Detect which cell encompasses the target text, then output its [X, Y] center coordinate. 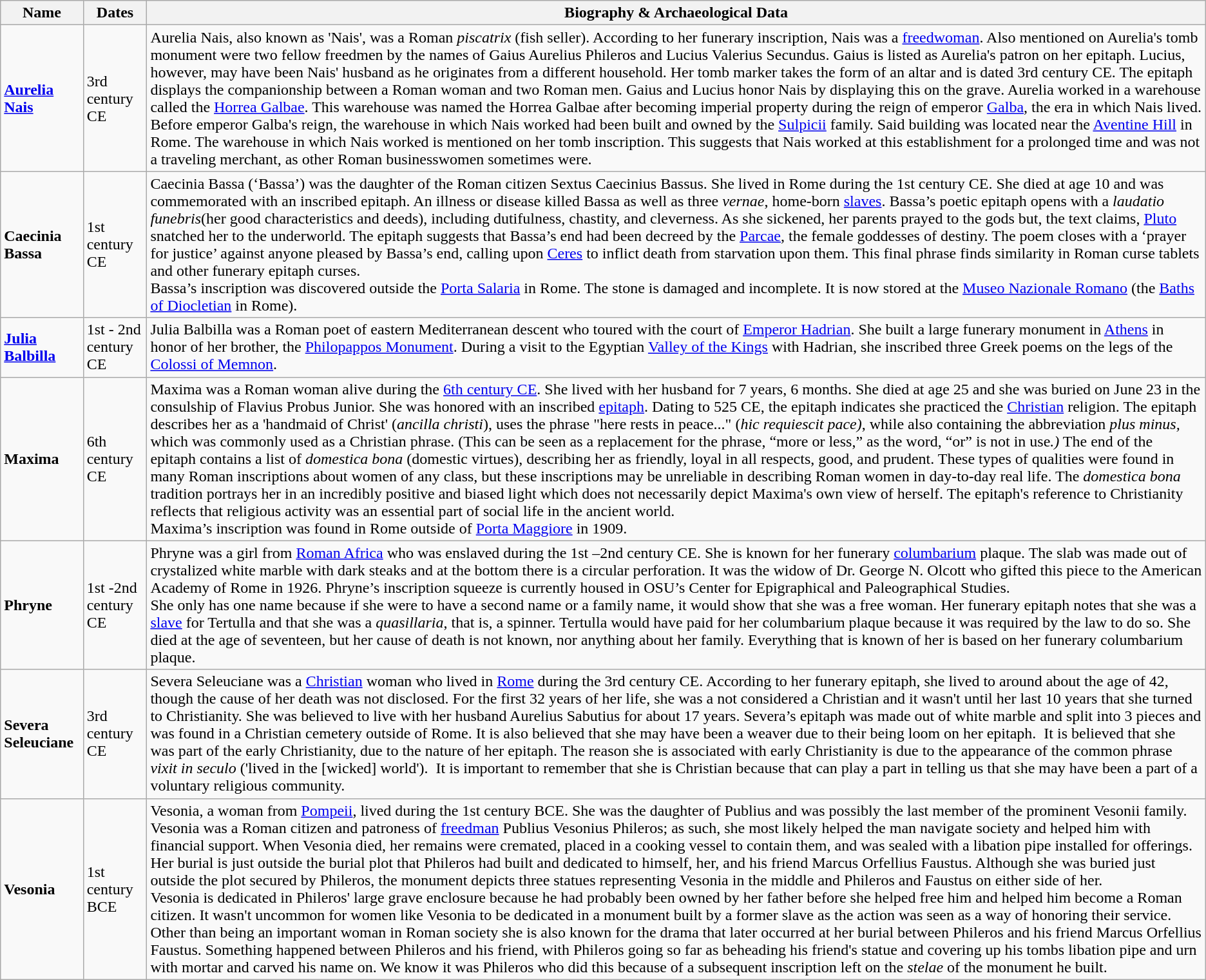
Phryne [42, 605]
Caecinia Bassa [42, 245]
Name [42, 13]
Severa Seleuciane [42, 734]
6th century CE [115, 459]
1st century BCE [115, 889]
Biography & Archaeological Data [676, 13]
1st - 2nd century CE [115, 347]
Julia Balbilla [42, 347]
Vesonia [42, 889]
Maxima [42, 459]
Aurelia Nais [42, 98]
1st century CE [115, 245]
Dates [115, 13]
1st -2nd century CE [115, 605]
